Search for the cell housing the specified text and yield its [X, Y] center coordinate. 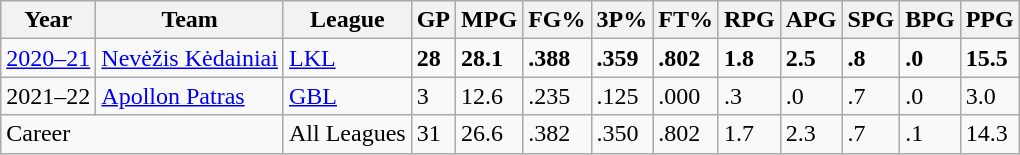
1.7 [749, 134]
.1 [930, 134]
31 [433, 134]
.8 [871, 58]
FG% [557, 20]
GBL [347, 96]
.388 [557, 58]
3P% [622, 20]
APG [811, 20]
PPG [990, 20]
FT% [686, 20]
3 [433, 96]
.3 [749, 96]
2020–21 [48, 58]
2021–22 [48, 96]
Year [48, 20]
15.5 [990, 58]
Apollon Patras [190, 96]
LKL [347, 58]
28.1 [490, 58]
.382 [557, 134]
1.8 [749, 58]
.235 [557, 96]
3.0 [990, 96]
14.3 [990, 134]
Team [190, 20]
26.6 [490, 134]
Career [142, 134]
SPG [871, 20]
2.5 [811, 58]
2.3 [811, 134]
Nevėžis Kėdainiai [190, 58]
.350 [622, 134]
28 [433, 58]
12.6 [490, 96]
.000 [686, 96]
.359 [622, 58]
MPG [490, 20]
GP [433, 20]
.125 [622, 96]
RPG [749, 20]
BPG [930, 20]
All Leagues [347, 134]
League [347, 20]
